Find where the given text appears and provide that cell's center as [X, Y] coordinate. 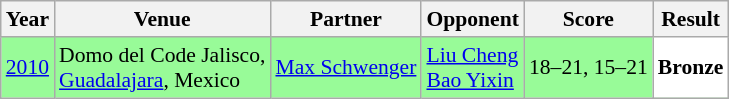
Bronze [691, 68]
Domo del Code Jalisco,Guadalajara, Mexico [162, 68]
Opponent [472, 19]
18–21, 15–21 [588, 68]
Year [28, 19]
Max Schwenger [346, 68]
Partner [346, 19]
Venue [162, 19]
Liu Cheng Bao Yixin [472, 68]
2010 [28, 68]
Score [588, 19]
Result [691, 19]
